Return the (X, Y) coordinate for the center point of the cell that contains the specified text.  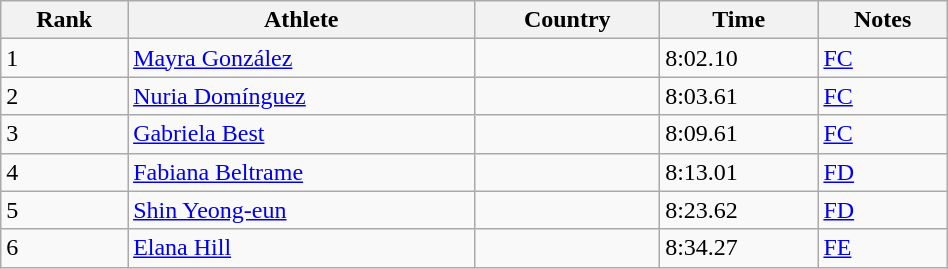
8:03.61 (739, 96)
2 (64, 96)
Fabiana Beltrame (302, 172)
Time (739, 20)
6 (64, 248)
8:23.62 (739, 210)
FE (882, 248)
8:02.10 (739, 58)
8:09.61 (739, 134)
Rank (64, 20)
Mayra González (302, 58)
3 (64, 134)
Notes (882, 20)
4 (64, 172)
Nuria Domínguez (302, 96)
8:13.01 (739, 172)
1 (64, 58)
8:34.27 (739, 248)
Elana Hill (302, 248)
Athlete (302, 20)
5 (64, 210)
Gabriela Best (302, 134)
Shin Yeong-eun (302, 210)
Country (568, 20)
